Provide the [x, y] coordinate of the cell's center where the given text is located.  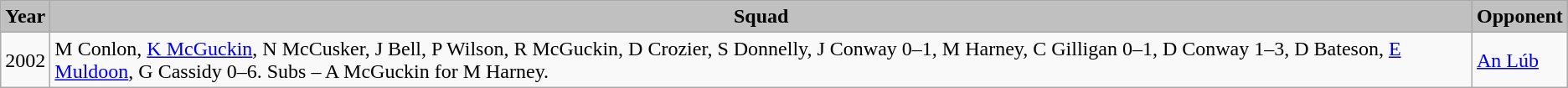
Year [25, 17]
An Lúb [1519, 60]
Squad [761, 17]
Opponent [1519, 17]
2002 [25, 60]
